Identify which cell holds the provided text, then report its [x, y] central coordinate. 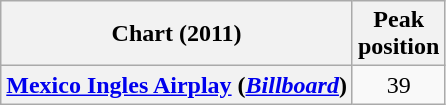
Mexico Ingles Airplay (Billboard) [177, 85]
Chart (2011) [177, 34]
39 [398, 85]
Peakposition [398, 34]
